Find where the given text appears and provide that cell's center as [x, y] coordinate. 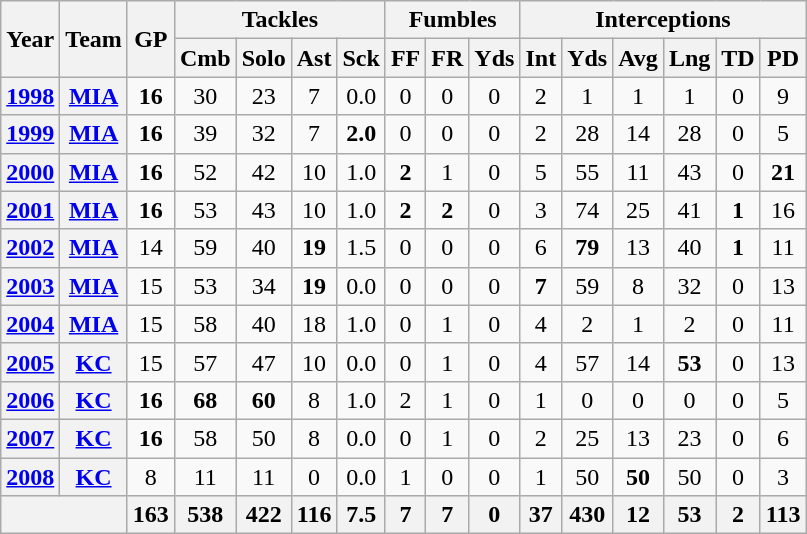
1.5 [361, 248]
Solo [264, 58]
52 [205, 172]
30 [205, 96]
42 [264, 172]
2007 [30, 438]
163 [150, 515]
37 [541, 515]
Interceptions [663, 20]
2006 [30, 400]
TD [738, 58]
Cmb [205, 58]
68 [205, 400]
Ast [314, 58]
Fumbles [452, 20]
60 [264, 400]
FR [448, 58]
430 [588, 515]
538 [205, 515]
9 [783, 96]
74 [588, 210]
Tackles [280, 20]
FF [405, 58]
1999 [30, 134]
PD [783, 58]
2005 [30, 362]
55 [588, 172]
41 [689, 210]
47 [264, 362]
7.5 [361, 515]
12 [638, 515]
2000 [30, 172]
1998 [30, 96]
18 [314, 324]
Sck [361, 58]
Team [94, 39]
34 [264, 286]
2003 [30, 286]
2001 [30, 210]
Lng [689, 58]
Year [30, 39]
79 [588, 248]
422 [264, 515]
2008 [30, 477]
Int [541, 58]
Avg [638, 58]
39 [205, 134]
116 [314, 515]
113 [783, 515]
21 [783, 172]
GP [150, 39]
2004 [30, 324]
2002 [30, 248]
2.0 [361, 134]
